Detect which cell encompasses the target text, then output its [x, y] center coordinate. 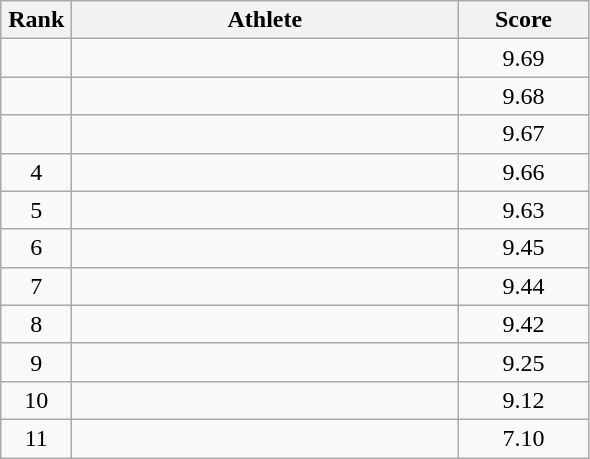
9.63 [524, 210]
9.66 [524, 172]
9.25 [524, 362]
9.12 [524, 400]
9.45 [524, 248]
8 [36, 324]
11 [36, 438]
4 [36, 172]
Score [524, 20]
10 [36, 400]
7.10 [524, 438]
9 [36, 362]
9.67 [524, 134]
9.42 [524, 324]
7 [36, 286]
9.69 [524, 58]
6 [36, 248]
5 [36, 210]
Athlete [265, 20]
Rank [36, 20]
9.68 [524, 96]
9.44 [524, 286]
